Locate the cell with the specified text and output its (X, Y) center coordinate. 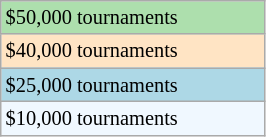
$50,000 tournaments (133, 17)
$10,000 tournaments (133, 118)
$40,000 tournaments (133, 51)
$25,000 tournaments (133, 85)
